Provide the [X, Y] coordinate of the cell's center where the given text is located.  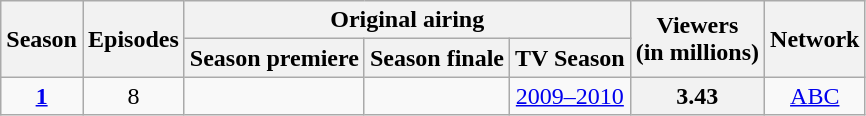
1 [42, 96]
TV Season [570, 58]
Season [42, 39]
Season finale [436, 58]
Viewers(in millions) [697, 39]
2009–2010 [570, 96]
Original airing [407, 20]
3.43 [697, 96]
ABC [815, 96]
8 [133, 96]
Episodes [133, 39]
Season premiere [274, 58]
Network [815, 39]
